Locate the cell with the specified text and output its [x, y] center coordinate. 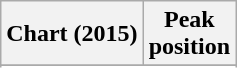
Chart (2015) [72, 34]
Peakposition [189, 34]
